Identify which cell holds the provided text, then report its (X, Y) central coordinate. 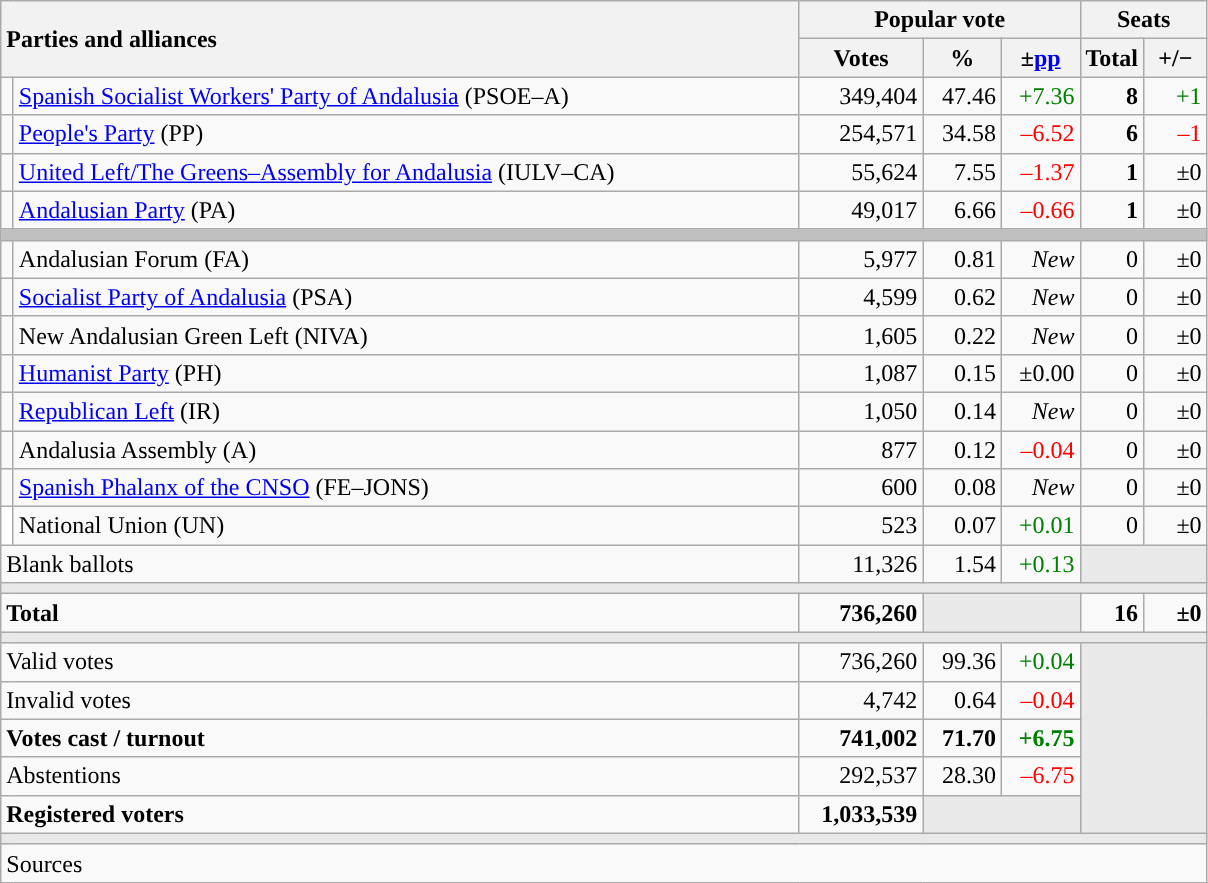
4,742 (861, 700)
Andalusian Party (PA) (406, 210)
United Left/The Greens–Assembly for Andalusia (IULV–CA) (406, 172)
+0.04 (1040, 662)
6 (1112, 134)
28.30 (962, 776)
Spanish Phalanx of the CNSO (FE–JONS) (406, 488)
National Union (UN) (406, 526)
0.64 (962, 700)
741,002 (861, 738)
349,404 (861, 96)
Seats (1144, 20)
–0.66 (1040, 210)
Votes cast / turnout (400, 738)
99.36 (962, 662)
+0.13 (1040, 564)
±pp (1040, 58)
+7.36 (1040, 96)
49,017 (861, 210)
Votes (861, 58)
–1 (1176, 134)
71.70 (962, 738)
–1.37 (1040, 172)
1,087 (861, 373)
+1 (1176, 96)
0.22 (962, 335)
4,599 (861, 297)
Socialist Party of Andalusia (PSA) (406, 297)
0.81 (962, 259)
Blank ballots (400, 564)
55,624 (861, 172)
Popular vote (940, 20)
0.07 (962, 526)
% (962, 58)
0.12 (962, 449)
8 (1112, 96)
523 (861, 526)
0.62 (962, 297)
Humanist Party (PH) (406, 373)
Abstentions (400, 776)
16 (1112, 613)
+6.75 (1040, 738)
Republican Left (IR) (406, 411)
47.46 (962, 96)
0.14 (962, 411)
Parties and alliances (400, 39)
6.66 (962, 210)
254,571 (861, 134)
0.08 (962, 488)
1,605 (861, 335)
11,326 (861, 564)
600 (861, 488)
People's Party (PP) (406, 134)
+/− (1176, 58)
34.58 (962, 134)
292,537 (861, 776)
1,050 (861, 411)
+0.01 (1040, 526)
Spanish Socialist Workers' Party of Andalusia (PSOE–A) (406, 96)
Andalusia Assembly (A) (406, 449)
0.15 (962, 373)
Valid votes (400, 662)
7.55 (962, 172)
–6.75 (1040, 776)
New Andalusian Green Left (NIVA) (406, 335)
1.54 (962, 564)
Sources (604, 863)
5,977 (861, 259)
–6.52 (1040, 134)
Invalid votes (400, 700)
Andalusian Forum (FA) (406, 259)
877 (861, 449)
1,033,539 (861, 814)
±0.00 (1040, 373)
Registered voters (400, 814)
